Determine the [X, Y] coordinate at the center of the cell enclosing the given text.  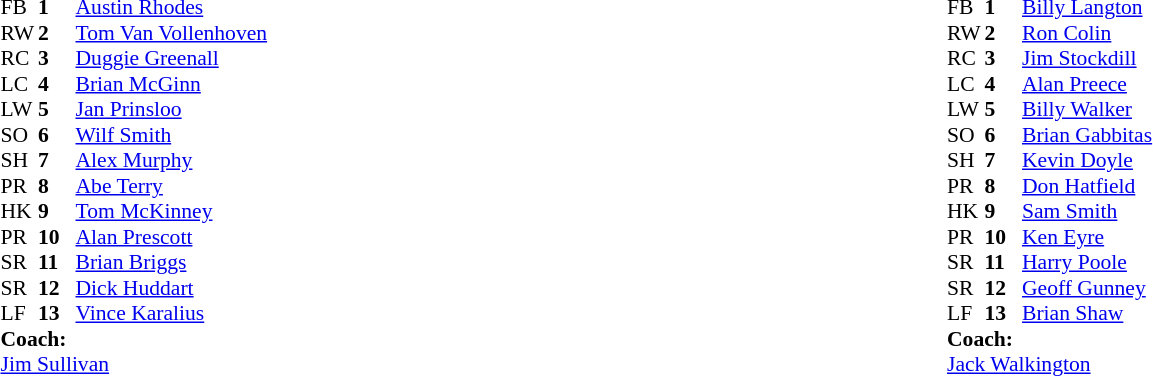
Brian Briggs [172, 263]
Brian McGinn [172, 84]
Abe Terry [172, 186]
Ron Colin [1087, 33]
Brian Gabbitas [1087, 135]
Duggie Greenall [172, 59]
Sam Smith [1087, 211]
Don Hatfield [1087, 186]
Tom McKinney [172, 211]
Alex Murphy [172, 161]
Jim Stockdill [1087, 59]
Brian Shaw [1087, 313]
Geoff Gunney [1087, 288]
Billy Walker [1087, 109]
Jan Prinsloo [172, 109]
Harry Poole [1087, 263]
Tom Van Vollenhoven [172, 33]
Ken Eyre [1087, 237]
Vince Karalius [172, 313]
Alan Prescott [172, 237]
Kevin Doyle [1087, 161]
Wilf Smith [172, 135]
Alan Preece [1087, 84]
Dick Huddart [172, 288]
